Search for the cell housing the specified text and yield its (x, y) center coordinate. 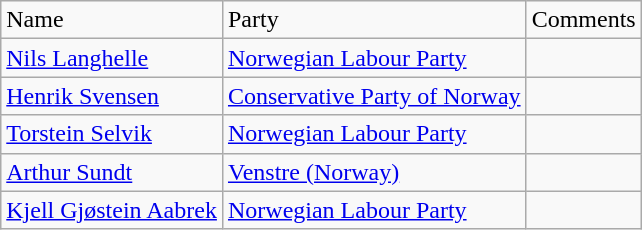
Party (374, 20)
Arthur Sundt (112, 172)
Conservative Party of Norway (374, 96)
Torstein Selvik (112, 134)
Kjell Gjøstein Aabrek (112, 210)
Venstre (Norway) (374, 172)
Henrik Svensen (112, 96)
Nils Langhelle (112, 58)
Name (112, 20)
Comments (584, 20)
